For the text-containing cell, return its midpoint in (x, y) coordinate format. 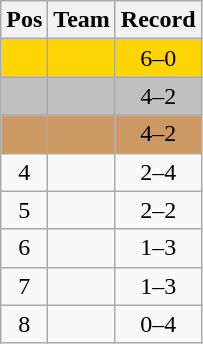
6 (24, 248)
7 (24, 286)
2–2 (158, 210)
8 (24, 324)
Pos (24, 20)
5 (24, 210)
2–4 (158, 172)
4 (24, 172)
Record (158, 20)
0–4 (158, 324)
Team (82, 20)
6–0 (158, 58)
